Extract the [X, Y] coordinate from the center of the cell holding the provided text.  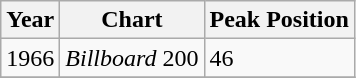
Peak Position [279, 20]
Year [30, 20]
46 [279, 58]
Chart [132, 20]
1966 [30, 58]
Billboard 200 [132, 58]
